Provide the [x, y] coordinate of the cell's center where the given text is located.  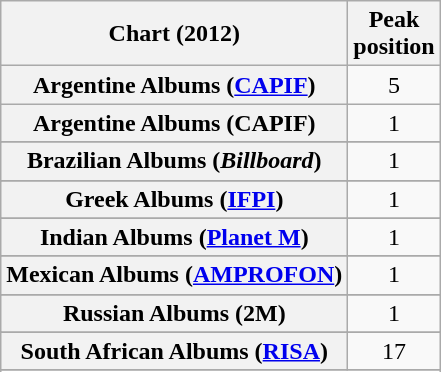
5 [394, 85]
South African Albums (RISA) [174, 351]
Indian Albums (Planet M) [174, 237]
Chart (2012) [174, 34]
Brazilian Albums (Billboard) [174, 161]
Mexican Albums (AMPROFON) [174, 275]
Greek Albums (IFPI) [174, 199]
Russian Albums (2М) [174, 313]
Peakposition [394, 34]
17 [394, 351]
